Determine the [X, Y] coordinate at the center of the cell enclosing the given text.  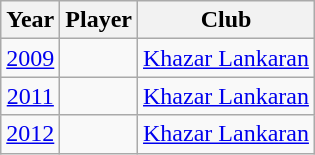
2011 [30, 96]
Year [30, 20]
Player [99, 20]
2009 [30, 58]
2012 [30, 134]
Club [226, 20]
